Scan for the cell matching the given text and deliver its [X, Y] coordinate at center. 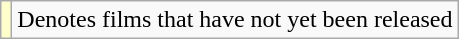
Denotes films that have not yet been released [235, 20]
